Search for the cell housing the specified text and yield its (X, Y) center coordinate. 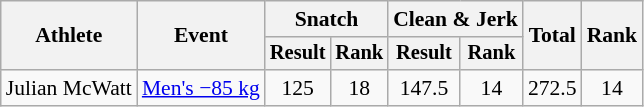
Men's −85 kg (201, 88)
125 (298, 88)
Athlete (69, 36)
147.5 (424, 88)
Julian McWatt (69, 88)
Total (552, 36)
Clean & Jerk (456, 19)
18 (359, 88)
Snatch (326, 19)
Event (201, 36)
272.5 (552, 88)
